For the text-containing cell, return its midpoint in (X, Y) coordinate format. 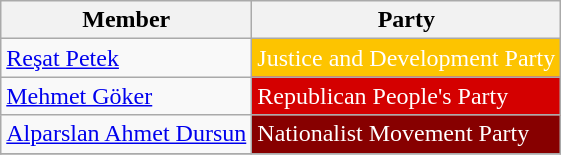
Reşat Petek (126, 58)
Member (126, 20)
Republican People's Party (406, 96)
Party (406, 20)
Nationalist Movement Party (406, 134)
Justice and Development Party (406, 58)
Alparslan Ahmet Dursun (126, 134)
Mehmet Göker (126, 96)
